Capture the cell that displays the provided text and extract its (X, Y) central coordinate. 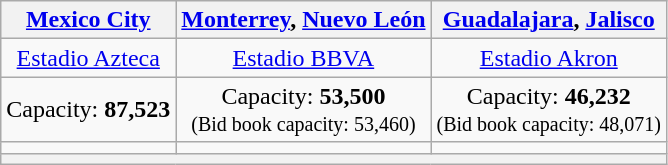
Estadio BBVA (304, 58)
Estadio Akron (548, 58)
Monterrey, Nuevo León (304, 20)
Mexico City (88, 20)
Estadio Azteca (88, 58)
Capacity: 46,232(Bid book capacity: 48,071) (548, 110)
Capacity: 87,523 (88, 110)
Guadalajara, Jalisco (548, 20)
Capacity: 53,500(Bid book capacity: 53,460) (304, 110)
